Extract the (X, Y) coordinate from the center of the cell holding the provided text.  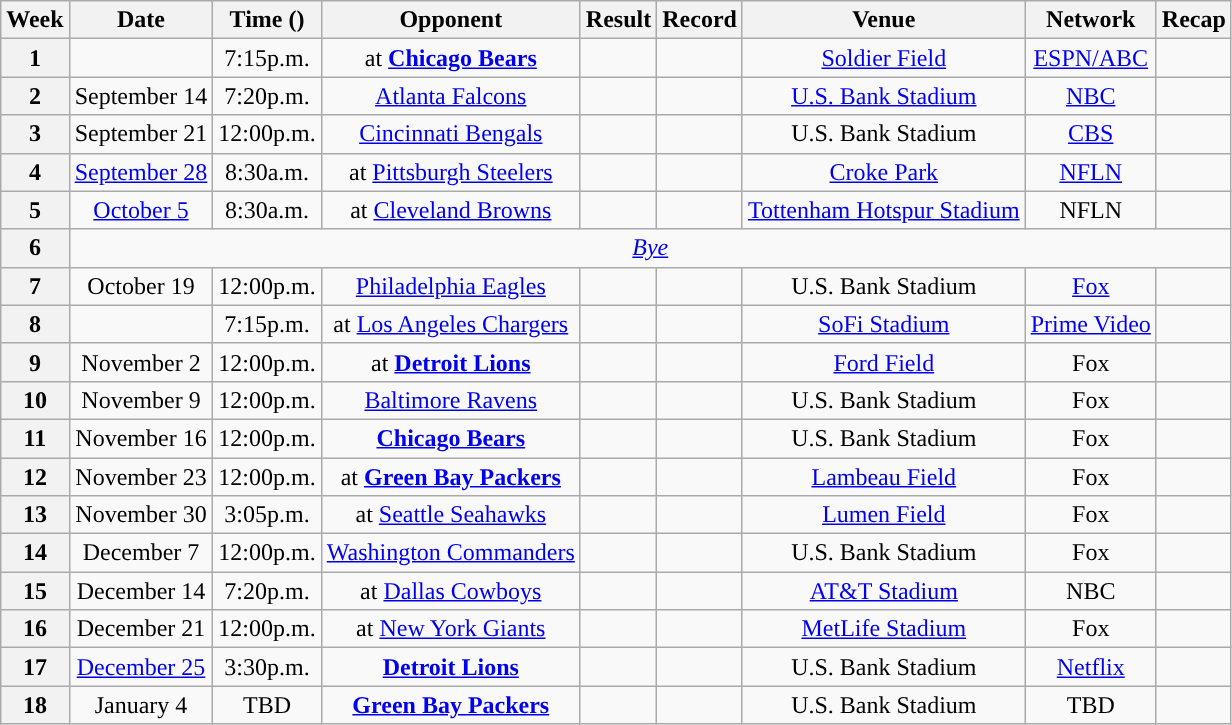
September 14 (141, 96)
Cincinnati Bengals (450, 134)
9 (35, 362)
14 (35, 553)
Detroit Lions (450, 667)
at Los Angeles Chargers (450, 324)
Venue (884, 20)
2 (35, 96)
December 7 (141, 553)
1 (35, 58)
6 (35, 248)
Network (1090, 20)
November 2 (141, 362)
at Cleveland Browns (450, 210)
November 23 (141, 477)
18 (35, 705)
5 (35, 210)
at New York Giants (450, 629)
Record (700, 20)
Prime Video (1090, 324)
at Detroit Lions (450, 362)
MetLife Stadium (884, 629)
Baltimore Ravens (450, 400)
at Pittsburgh Steelers (450, 172)
at Seattle Seahawks (450, 515)
17 (35, 667)
October 5 (141, 210)
CBS (1090, 134)
13 (35, 515)
12 (35, 477)
7 (35, 286)
Lambeau Field (884, 477)
at Dallas Cowboys (450, 591)
ESPN/ABC (1090, 58)
November 16 (141, 438)
Recap (1194, 20)
Atlanta Falcons (450, 96)
11 (35, 438)
Soldier Field (884, 58)
Time () (267, 20)
10 (35, 400)
SoFi Stadium (884, 324)
at Green Bay Packers (450, 477)
January 4 (141, 705)
Green Bay Packers (450, 705)
September 21 (141, 134)
3 (35, 134)
3:30p.m. (267, 667)
Bye (650, 248)
3:05p.m. (267, 515)
November 9 (141, 400)
Opponent (450, 20)
September 28 (141, 172)
December 14 (141, 591)
Tottenham Hotspur Stadium (884, 210)
October 19 (141, 286)
Croke Park (884, 172)
Date (141, 20)
Philadelphia Eagles (450, 286)
Netflix (1090, 667)
December 25 (141, 667)
Ford Field (884, 362)
8 (35, 324)
Washington Commanders (450, 553)
Chicago Bears (450, 438)
at Chicago Bears (450, 58)
16 (35, 629)
November 30 (141, 515)
15 (35, 591)
4 (35, 172)
December 21 (141, 629)
Result (618, 20)
Lumen Field (884, 515)
Week (35, 20)
AT&T Stadium (884, 591)
